Find where the given text appears and provide that cell's center as (X, Y) coordinate. 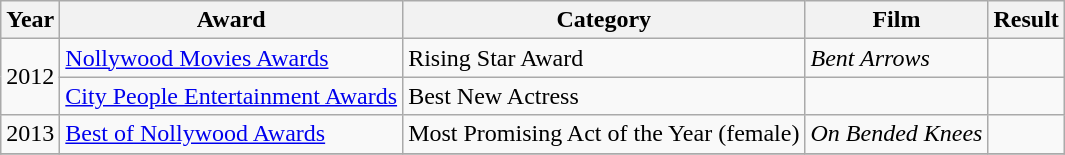
Most Promising Act of the Year (female) (604, 134)
Rising Star Award (604, 58)
Nollywood Movies Awards (232, 58)
On Bended Knees (896, 134)
Best of Nollywood Awards (232, 134)
Result (1026, 20)
Film (896, 20)
Year (30, 20)
Bent Arrows (896, 58)
City People Entertainment Awards (232, 96)
Award (232, 20)
Category (604, 20)
2013 (30, 134)
2012 (30, 77)
Best New Actress (604, 96)
